Identify which cell holds the provided text, then report its (x, y) central coordinate. 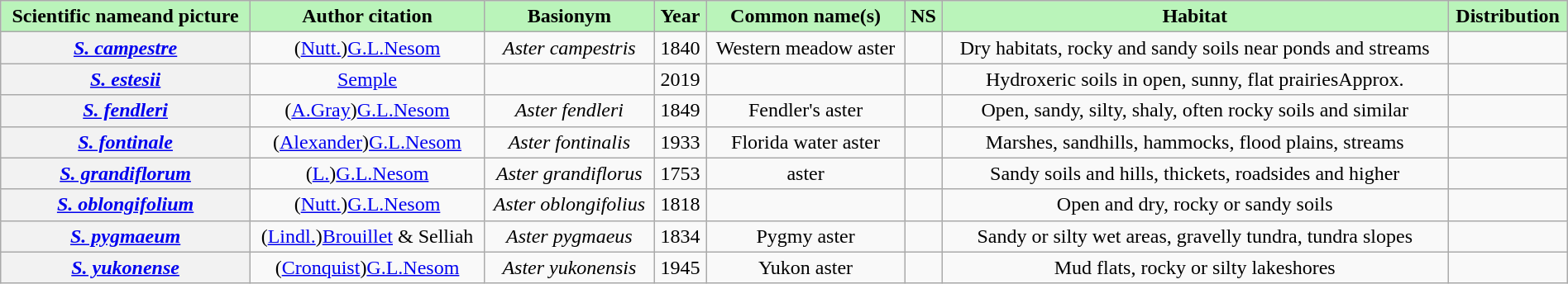
(Lindl.)Brouillet & Selliah (367, 236)
Year (680, 17)
S. campestre (126, 48)
Sandy or silty wet areas, gravelly tundra, tundra slopes (1195, 236)
Western meadow aster (806, 48)
(A.Gray)G.L.Nesom (367, 111)
aster (806, 173)
Basionym (570, 17)
Aster grandiflorus (570, 173)
Aster yukonensis (570, 267)
Sandy soils and hills, thickets, roadsides and higher (1195, 173)
Mud flats, rocky or silty lakeshores (1195, 267)
Semple (367, 79)
Aster oblongifolius (570, 205)
(L.)G.L.Nesom (367, 173)
Habitat (1195, 17)
S. fontinale (126, 142)
Open and dry, rocky or sandy soils (1195, 205)
Yukon aster (806, 267)
2019 (680, 79)
1945 (680, 267)
S. oblongifolium (126, 205)
(Cronquist)G.L.Nesom (367, 267)
Aster pygmaeus (570, 236)
Aster campestris (570, 48)
1933 (680, 142)
Distribution (1508, 17)
Common name(s) (806, 17)
Hydroxeric soils in open, sunny, flat prairiesApprox. (1195, 79)
S. pygmaeum (126, 236)
Author citation (367, 17)
1834 (680, 236)
S. estesii (126, 79)
Fendler's aster (806, 111)
Marshes, sandhills, hammocks, flood plains, streams (1195, 142)
Dry habitats, rocky and sandy soils near ponds and streams (1195, 48)
Florida water aster (806, 142)
S. yukonense (126, 267)
Aster fontinalis (570, 142)
Open, sandy, silty, shaly, often rocky soils and similar (1195, 111)
S. grandiflorum (126, 173)
S. fendleri (126, 111)
Scientific nameand picture (126, 17)
1849 (680, 111)
1840 (680, 48)
(Alexander)G.L.Nesom (367, 142)
NS (923, 17)
1818 (680, 205)
Aster fendleri (570, 111)
1753 (680, 173)
Pygmy aster (806, 236)
